From the cell containing the given text, extract its center point as [x, y] coordinate. 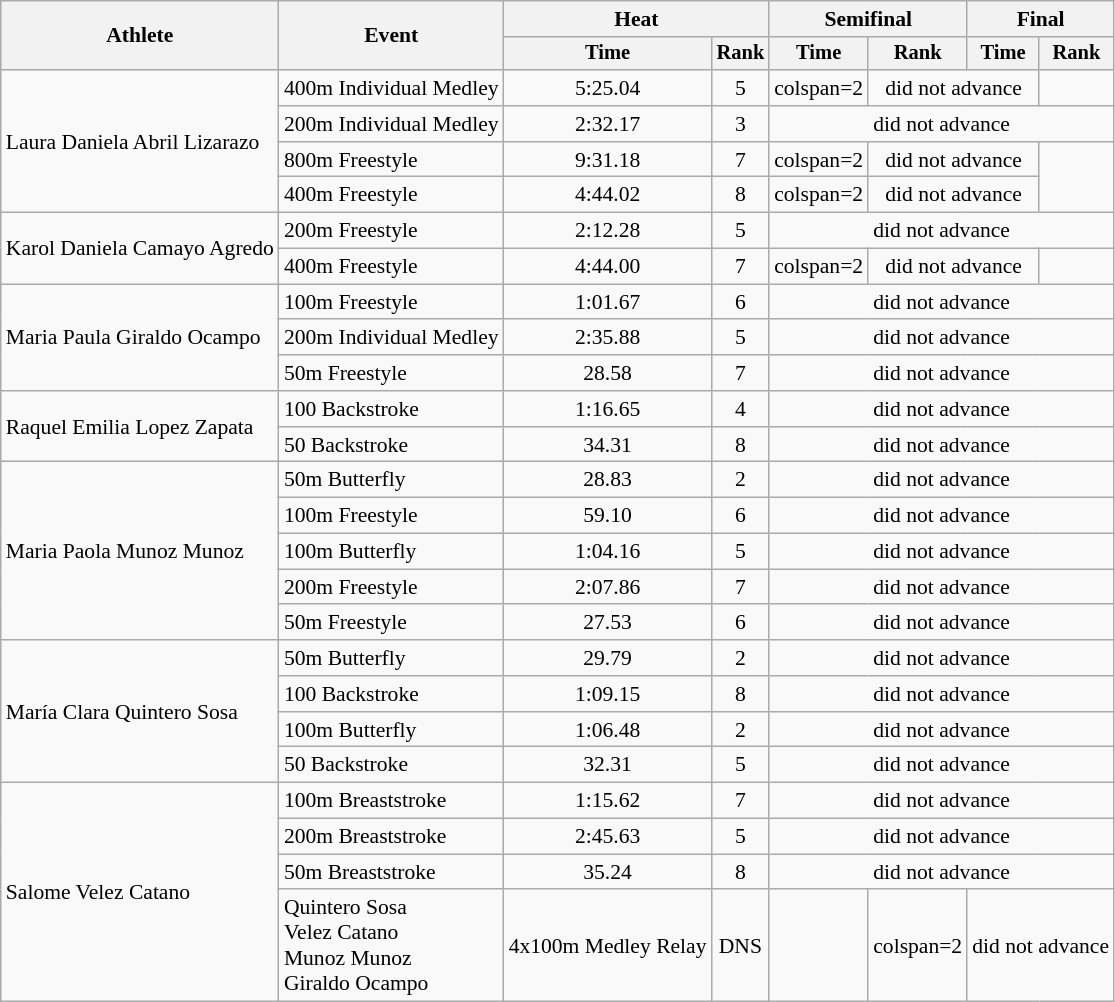
34.31 [608, 445]
27.53 [608, 623]
800m Freestyle [392, 160]
1:09.15 [608, 694]
1:16.65 [608, 409]
100m Breaststroke [392, 801]
28.58 [608, 373]
1:04.16 [608, 552]
DNS [741, 946]
1:01.67 [608, 302]
Laura Daniela Abril Lizarazo [140, 141]
1:15.62 [608, 801]
28.83 [608, 480]
4 [741, 409]
Karol Daniela Camayo Agredo [140, 248]
200m Breaststroke [392, 837]
50m Breaststroke [392, 872]
400m Individual Medley [392, 88]
Salome Velez Catano [140, 892]
2:07.86 [608, 587]
32.31 [608, 765]
Heat [637, 19]
4:44.02 [608, 195]
2:12.28 [608, 231]
59.10 [608, 516]
Maria Paula Giraldo Ocampo [140, 338]
5:25.04 [608, 88]
4:44.00 [608, 267]
3 [741, 124]
2:45.63 [608, 837]
29.79 [608, 658]
4x100m Medley Relay [608, 946]
Event [392, 36]
Final [1040, 19]
Athlete [140, 36]
Maria Paola Munoz Munoz [140, 551]
1:06.48 [608, 730]
35.24 [608, 872]
Quintero SosaVelez CatanoMunoz MunozGiraldo Ocampo [392, 946]
María Clara Quintero Sosa [140, 711]
2:35.88 [608, 338]
Raquel Emilia Lopez Zapata [140, 426]
2:32.17 [608, 124]
Semifinal [868, 19]
9:31.18 [608, 160]
